Extract the [x, y] coordinate from the center of the cell holding the provided text.  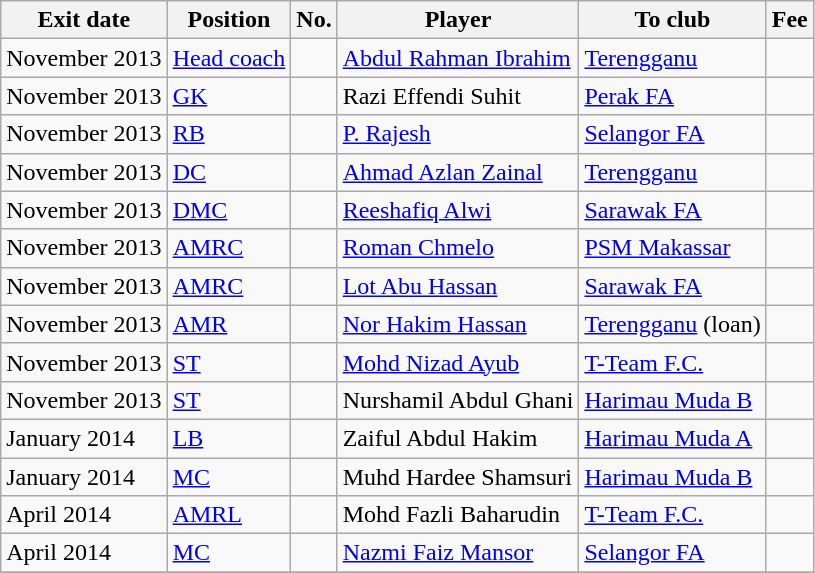
Fee [790, 20]
Abdul Rahman Ibrahim [458, 58]
PSM Makassar [672, 248]
AMR [229, 324]
Terengganu (loan) [672, 324]
LB [229, 438]
GK [229, 96]
Mohd Fazli Baharudin [458, 515]
P. Rajesh [458, 134]
Nazmi Faiz Mansor [458, 553]
To club [672, 20]
Razi Effendi Suhit [458, 96]
Position [229, 20]
Nurshamil Abdul Ghani [458, 400]
Mohd Nizad Ayub [458, 362]
Harimau Muda A [672, 438]
Nor Hakim Hassan [458, 324]
DMC [229, 210]
Ahmad Azlan Zainal [458, 172]
Player [458, 20]
Roman Chmelo [458, 248]
RB [229, 134]
Perak FA [672, 96]
AMRL [229, 515]
Zaiful Abdul Hakim [458, 438]
Muhd Hardee Shamsuri [458, 477]
DC [229, 172]
No. [314, 20]
Head coach [229, 58]
Exit date [84, 20]
Lot Abu Hassan [458, 286]
Reeshafiq Alwi [458, 210]
